From the cell containing the given text, extract its center point as [x, y] coordinate. 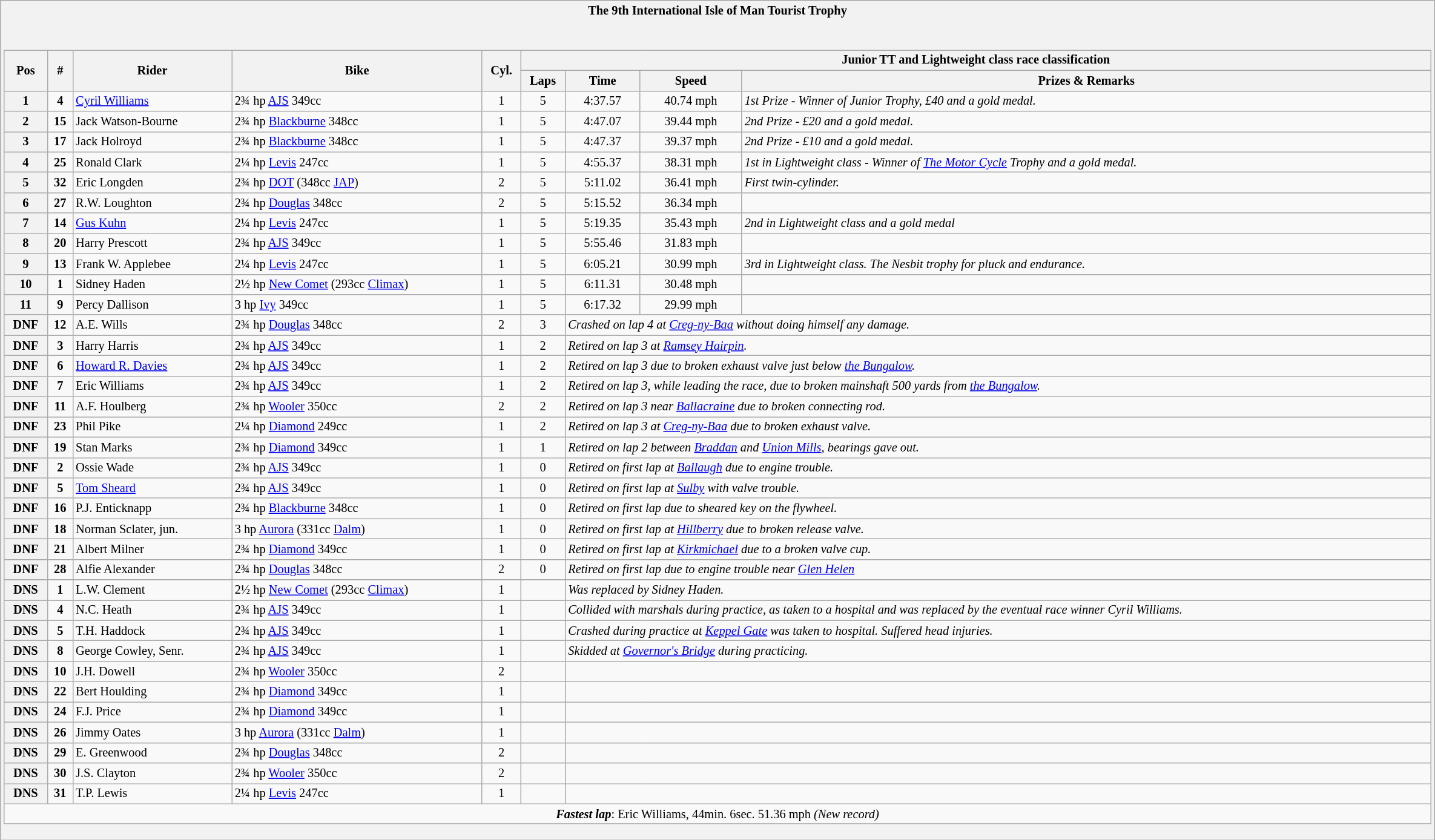
26 [60, 732]
29.99 mph [691, 304]
Retired on first lap at Hillberry due to broken release valve. [998, 529]
J.H. Dowell [153, 671]
31.83 mph [691, 243]
24 [60, 712]
5:19.35 [602, 223]
25 [60, 162]
Retired on lap 3 at Ramsey Hairpin. [998, 346]
Percy Dallison [153, 304]
15 [60, 121]
Frank W. Applebee [153, 264]
T.H. Haddock [153, 631]
Speed [691, 80]
6:05.21 [602, 264]
Crashed during practice at Keppel Gate was taken to hospital. Suffered head injuries. [998, 631]
A.E. Wills [153, 325]
Tom Sheard [153, 488]
Sidney Haden [153, 284]
Eric Longden [153, 182]
Bert Houlding [153, 692]
Crashed on lap 4 at Creg-ny-Baa without doing himself any damage. [998, 325]
N.C. Heath [153, 610]
R.W. Loughton [153, 203]
Retired on lap 3 near Ballacraine due to broken connecting rod. [998, 407]
Skidded at Governor's Bridge during practicing. [998, 651]
20 [60, 243]
Eric Williams [153, 386]
Cyl. [501, 70]
Bike [357, 70]
Gus Kuhn [153, 223]
2¾ hp DOT (348cc JAP) [357, 182]
4:37.57 [602, 101]
Retired on first lap at Ballaugh due to engine trouble. [998, 468]
31 [60, 793]
Laps [543, 80]
4:55.37 [602, 162]
29 [60, 753]
George Cowley, Senr. [153, 651]
F.J. Price [153, 712]
13 [60, 264]
40.74 mph [691, 101]
L.W. Clement [153, 590]
Jack Holroyd [153, 142]
38.31 mph [691, 162]
2nd Prize - £10 and a gold medal. [1086, 142]
2nd in Lightweight class and a gold medal [1086, 223]
36.41 mph [691, 182]
Retired on lap 3 due to broken exhaust valve just below the Bungalow. [998, 366]
Retired on first lap due to sheared key on the flywheel. [998, 508]
36.34 mph [691, 203]
Jack Watson-Bourne [153, 121]
Retired on lap 3 at Creg-ny-Baa due to broken exhaust valve. [998, 427]
18 [60, 529]
3 hp Ivy 349cc [357, 304]
2¼ hp Diamond 249cc [357, 427]
# [60, 70]
Retired on lap 3, while leading the race, due to broken mainshaft 500 yards from the Bungalow. [998, 386]
5:15.52 [602, 203]
First twin-cylinder. [1086, 182]
17 [60, 142]
6:17.32 [602, 304]
Jimmy Oates [153, 732]
19 [60, 447]
4:47.37 [602, 142]
28 [60, 569]
3rd in Lightweight class. The Nesbit trophy for pluck and endurance. [1086, 264]
Retired on first lap at Kirkmichael due to a broken valve cup. [998, 549]
Howard R. Davies [153, 366]
4:47.07 [602, 121]
Cyril Williams [153, 101]
12 [60, 325]
Harry Prescott [153, 243]
30.99 mph [691, 264]
J.S. Clayton [153, 773]
5:11.02 [602, 182]
Prizes & Remarks [1086, 80]
27 [60, 203]
Retired on first lap due to engine trouble near Glen Helen [998, 569]
1st Prize - Winner of Junior Trophy, £40 and a gold medal. [1086, 101]
Albert Milner [153, 549]
39.44 mph [691, 121]
1st in Lightweight class - Winner of The Motor Cycle Trophy and a gold medal. [1086, 162]
Fastest lap: Eric Williams, 44min. 6sec. 51.36 mph (New record) [717, 814]
30.48 mph [691, 284]
14 [60, 223]
21 [60, 549]
P.J. Enticknapp [153, 508]
A.F. Houlberg [153, 407]
T.P. Lewis [153, 793]
Junior TT and Lightweight class race classification [976, 60]
Time [602, 80]
35.43 mph [691, 223]
Retired on lap 2 between Braddan and Union Mills, bearings gave out. [998, 447]
The 9th International Isle of Man Tourist Trophy [717, 10]
Ossie Wade [153, 468]
Phil Pike [153, 427]
Harry Harris [153, 346]
22 [60, 692]
Retired on first lap at Sulby with valve trouble. [998, 488]
Was replaced by Sidney Haden. [998, 590]
32 [60, 182]
6:11.31 [602, 284]
39.37 mph [691, 142]
30 [60, 773]
Alfie Alexander [153, 569]
Rider [153, 70]
Norman Sclater, jun. [153, 529]
Stan Marks [153, 447]
2nd Prize - £20 and a gold medal. [1086, 121]
16 [60, 508]
E. Greenwood [153, 753]
23 [60, 427]
Ronald Clark [153, 162]
Pos [25, 70]
Collided with marshals during practice, as taken to a hospital and was replaced by the eventual race winner Cyril Williams. [998, 610]
5:55.46 [602, 243]
